Search for the cell housing the specified text and yield its [X, Y] center coordinate. 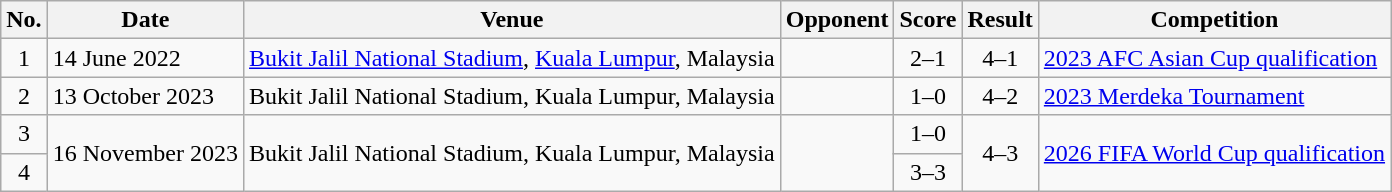
4–3 [1000, 153]
Opponent [837, 20]
2023 Merdeka Tournament [1214, 96]
Date [145, 20]
Score [928, 20]
13 October 2023 [145, 96]
4 [24, 172]
No. [24, 20]
4–1 [1000, 58]
2 [24, 96]
Result [1000, 20]
2026 FIFA World Cup qualification [1214, 153]
Venue [512, 20]
2023 AFC Asian Cup qualification [1214, 58]
2–1 [928, 58]
3–3 [928, 172]
4–2 [1000, 96]
1 [24, 58]
14 June 2022 [145, 58]
Competition [1214, 20]
16 November 2023 [145, 153]
3 [24, 134]
